Provide the (X, Y) coordinate of the cell's center where the given text is located.  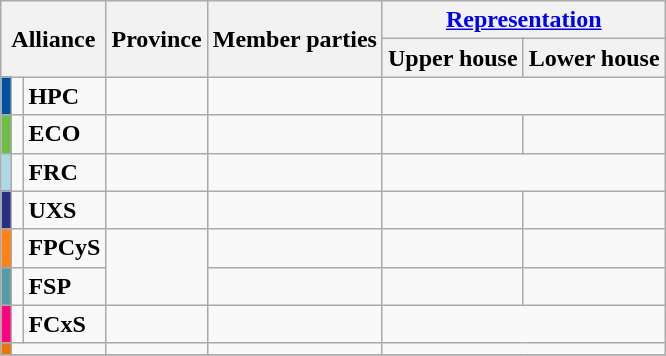
Province (156, 39)
ECO (64, 134)
HPC (64, 96)
FSP (64, 286)
FPCyS (64, 248)
Upper house (452, 58)
Representation (524, 20)
FRC (64, 172)
Member parties (294, 39)
UXS (64, 210)
FCxS (64, 324)
Lower house (594, 58)
Alliance (54, 39)
